Return [X, Y] of the center of cell containing provided text 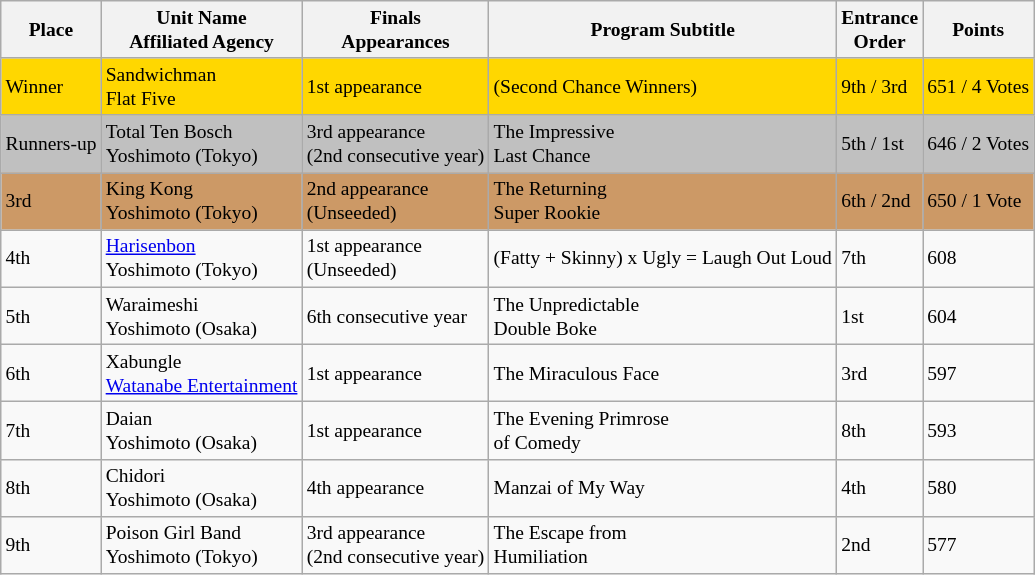
Points [978, 30]
Manzai of My Way [663, 488]
Winner [51, 86]
The Miraculous Face [663, 372]
Runners-up [51, 144]
Program Subtitle [663, 30]
Total Ten BoschYoshimoto (Tokyo) [202, 144]
6th / 2nd [880, 202]
2nd appearance(Unseeded) [396, 202]
4th appearance [396, 488]
5th [51, 316]
608 [978, 258]
9th / 3rd [880, 86]
ChidoriYoshimoto (Osaka) [202, 488]
(Fatty + Skinny) x Ugly = Laugh Out Loud [663, 258]
1st [880, 316]
The Escape fromHumiliation [663, 544]
5th / 1st [880, 144]
650 / 1 Vote [978, 202]
FinalsAppearances [396, 30]
593 [978, 430]
EntranceOrder [880, 30]
SandwichmanFlat Five [202, 86]
597 [978, 372]
XabungleWatanabe Entertainment [202, 372]
577 [978, 544]
604 [978, 316]
2nd [880, 544]
9th [51, 544]
The ImpressiveLast Chance [663, 144]
The Evening Primroseof Comedy [663, 430]
Place [51, 30]
(Second Chance Winners) [663, 86]
WaraimeshiYoshimoto (Osaka) [202, 316]
651 / 4 Votes [978, 86]
DaianYoshimoto (Osaka) [202, 430]
646 / 2 Votes [978, 144]
HarisenbonYoshimoto (Tokyo) [202, 258]
The UnpredictableDouble Boke [663, 316]
580 [978, 488]
The ReturningSuper Rookie [663, 202]
6th [51, 372]
Poison Girl BandYoshimoto (Tokyo) [202, 544]
6th consecutive year [396, 316]
1st appearance(Unseeded) [396, 258]
King KongYoshimoto (Tokyo) [202, 202]
Unit NameAffiliated Agency [202, 30]
